Scan for the cell matching the given text and deliver its [X, Y] coordinate at center. 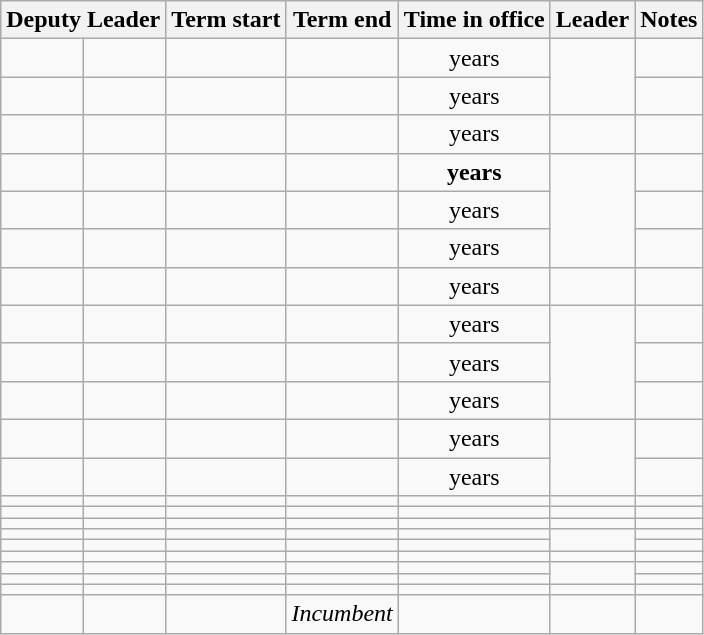
Leader [592, 20]
Term end [342, 20]
Term start [226, 20]
Incumbent [342, 614]
Notes [669, 20]
Deputy Leader [84, 20]
Time in office [474, 20]
